For the text-containing cell, return its midpoint in (x, y) coordinate format. 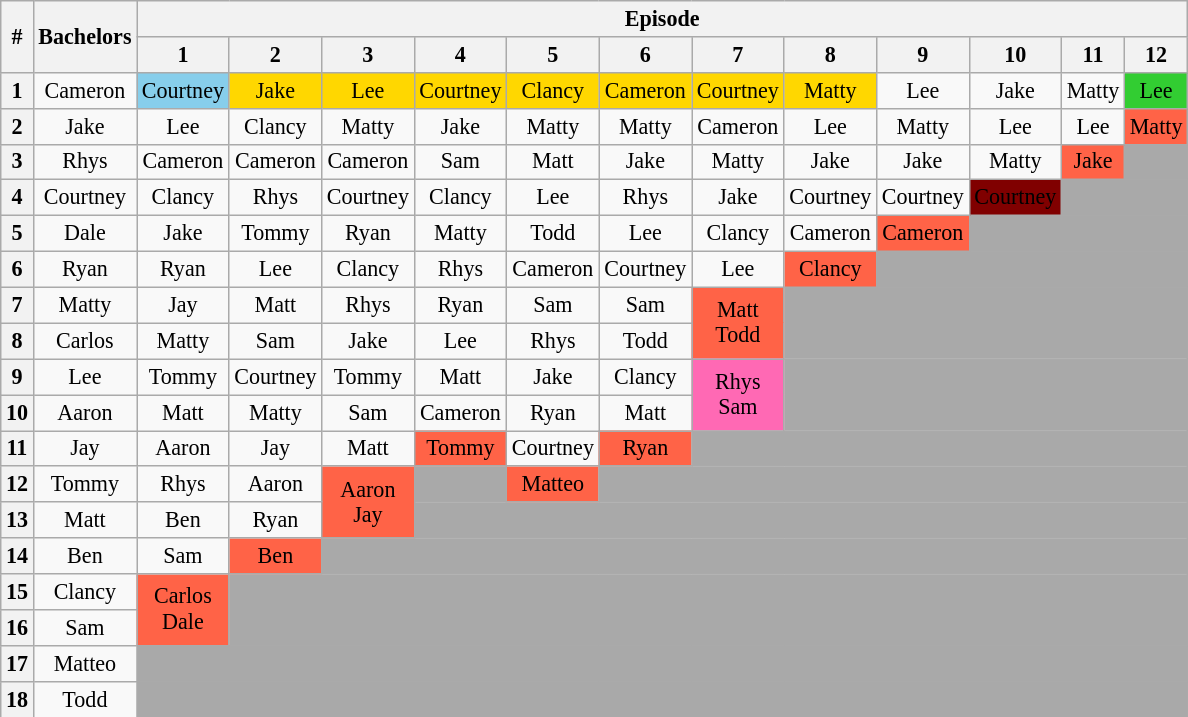
18 (17, 699)
Carlos (85, 341)
MattTodd (738, 323)
14 (17, 556)
CarlosDale (183, 609)
Dale (85, 233)
Episode (662, 18)
17 (17, 663)
AaronJay (368, 502)
RhysSam (738, 395)
16 (17, 627)
# (17, 36)
Bachelors (85, 36)
13 (17, 520)
15 (17, 591)
